Extract the [X, Y] coordinate from the center of the cell holding the provided text.  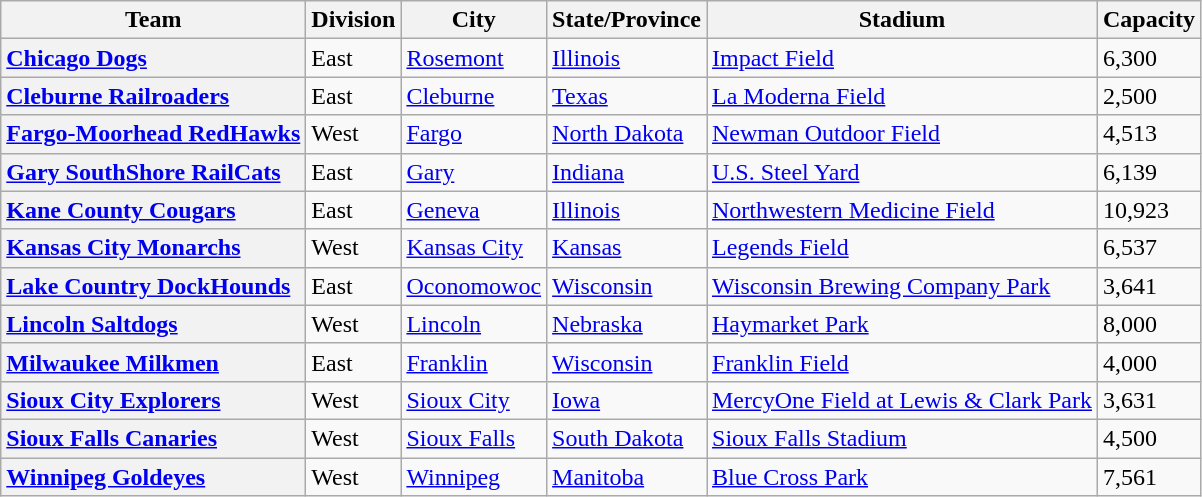
Kansas [627, 248]
Sioux Falls Canaries [154, 438]
8,000 [1148, 324]
3,631 [1148, 400]
Iowa [627, 400]
La Moderna Field [902, 96]
Team [154, 20]
Gary SouthShore RailCats [154, 172]
Nebraska [627, 324]
4,000 [1148, 362]
Sioux Falls Stadium [902, 438]
Fargo-Moorhead RedHawks [154, 134]
Winnipeg Goldeyes [154, 477]
Franklin [474, 362]
Sioux City [474, 400]
Milwaukee Milkmen [154, 362]
State/Province [627, 20]
Wisconsin Brewing Company Park [902, 286]
South Dakota [627, 438]
Capacity [1148, 20]
7,561 [1148, 477]
10,923 [1148, 210]
Indiana [627, 172]
Lincoln Saltdogs [154, 324]
Sioux City Explorers [154, 400]
4,513 [1148, 134]
4,500 [1148, 438]
Cleburne [474, 96]
City [474, 20]
Legends Field [902, 248]
Lincoln [474, 324]
Winnipeg [474, 477]
2,500 [1148, 96]
North Dakota [627, 134]
Oconomowoc [474, 286]
Rosemont [474, 58]
Lake Country DockHounds [154, 286]
Kane County Cougars [154, 210]
Northwestern Medicine Field [902, 210]
6,537 [1148, 248]
Kansas City Monarchs [154, 248]
Kansas City [474, 248]
Sioux Falls [474, 438]
Texas [627, 96]
MercyOne Field at Lewis & Clark Park [902, 400]
Franklin Field [902, 362]
Division [354, 20]
Haymarket Park [902, 324]
Cleburne Railroaders [154, 96]
Impact Field [902, 58]
Blue Cross Park [902, 477]
U.S. Steel Yard [902, 172]
Stadium [902, 20]
Gary [474, 172]
6,139 [1148, 172]
3,641 [1148, 286]
Geneva [474, 210]
Fargo [474, 134]
6,300 [1148, 58]
Newman Outdoor Field [902, 134]
Manitoba [627, 477]
Chicago Dogs [154, 58]
